Scan for the cell matching the given text and deliver its [x, y] coordinate at center. 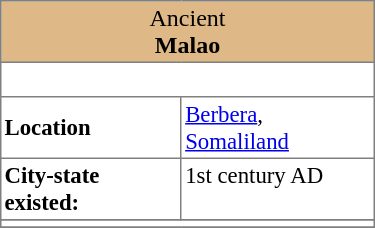
1st century AD [278, 189]
City-state existed: [92, 189]
Location [92, 128]
Berbera, Somaliland [278, 128]
AncientMalao [188, 32]
